Capture the cell that displays the provided text and extract its (x, y) central coordinate. 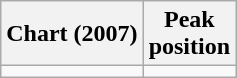
Chart (2007) (72, 34)
Peakposition (189, 34)
